Capture the cell that displays the provided text and extract its [x, y] central coordinate. 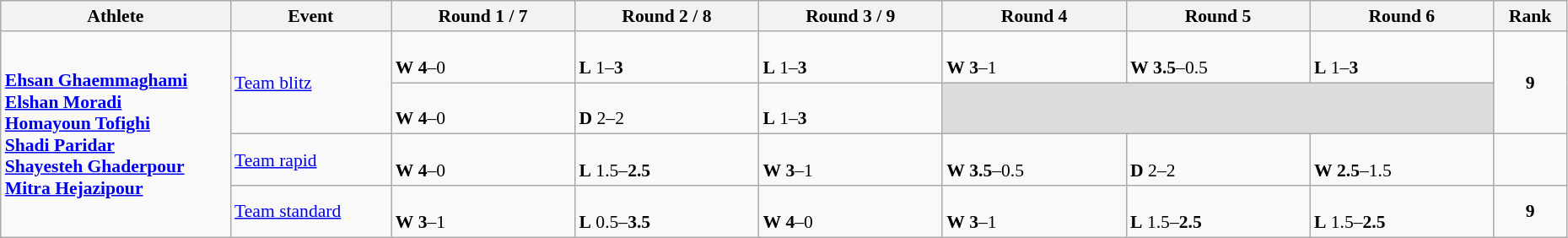
Rank [1530, 16]
Athlete [116, 16]
Round 6 [1402, 16]
Team standard [310, 211]
Team blitz [310, 83]
W 2.5–1.5 [1402, 160]
Round 4 [1034, 16]
L 0.5–3.5 [666, 211]
Event [310, 16]
Round 5 [1218, 16]
Round 1 / 7 [483, 16]
Ehsan GhaemmaghamiElshan MoradiHomayoun TofighiShadi ParidarShayesteh GhaderpourMitra Hejazipour [116, 134]
Round 3 / 9 [850, 16]
Team rapid [310, 160]
Round 2 / 8 [666, 16]
